Return (X, Y) of the center of cell containing provided text 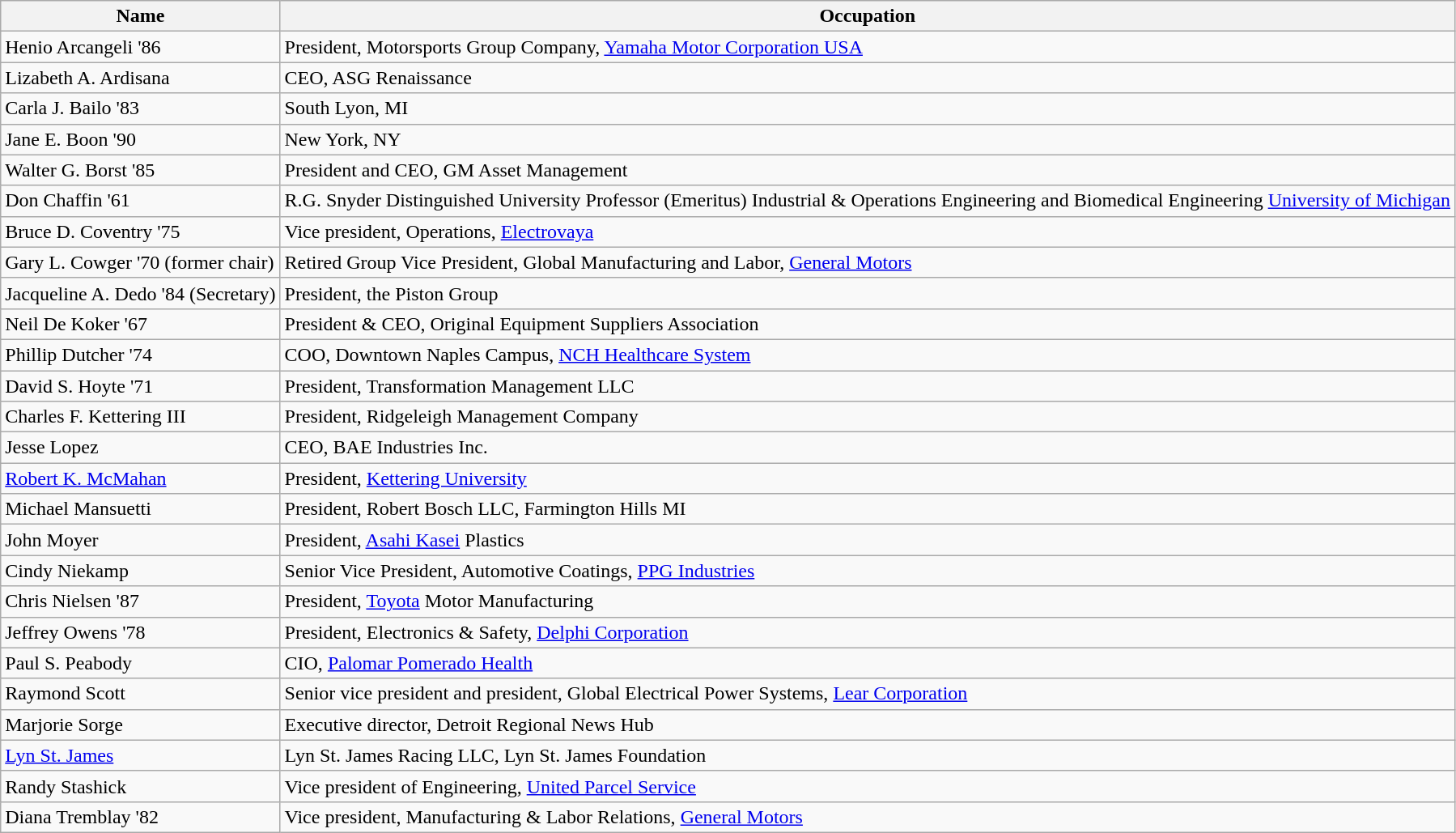
Henio Arcangeli '86 (141, 47)
Michael Mansuetti (141, 509)
Marjorie Sorge (141, 725)
Diana Tremblay '82 (141, 817)
Neil De Koker '67 (141, 324)
President, Motorsports Group Company, Yamaha Motor Corporation USA (868, 47)
Senior Vice President, Automotive Coatings, PPG Industries (868, 571)
Occupation (868, 16)
Senior vice president and president, Global Electrical Power Systems, Lear Corporation (868, 694)
President and CEO, GM Asset Management (868, 170)
President, Electronics & Safety, Delphi Corporation (868, 632)
President, Kettering University (868, 478)
Name (141, 16)
President, Ridgeleigh Management Company (868, 417)
Gary L. Cowger '70 (former chair) (141, 262)
Lizabeth A. Ardisana (141, 78)
COO, Downtown Naples Campus, NCH Healthcare System (868, 355)
Vice president, Operations, Electrovaya (868, 232)
Vice president, Manufacturing & Labor Relations, General Motors (868, 817)
Jesse Lopez (141, 448)
Robert K. McMahan (141, 478)
Chris Nielsen '87 (141, 601)
Paul S. Peabody (141, 663)
Jacqueline A. Dedo '84 (Secretary) (141, 293)
Cindy Niekamp (141, 571)
CIO, Palomar Pomerado Health (868, 663)
New York, NY (868, 139)
President, Asahi Kasei Plastics (868, 540)
President, Robert Bosch LLC, Farmington Hills MI (868, 509)
Carla J. Bailo '83 (141, 108)
Lyn St. James (141, 755)
David S. Hoyte '71 (141, 386)
South Lyon, MI (868, 108)
John Moyer (141, 540)
CEO, ASG Renaissance (868, 78)
Vice president of Engineering, United Parcel Service (868, 786)
President, Toyota Motor Manufacturing (868, 601)
Randy Stashick (141, 786)
CEO, BAE Industries Inc. (868, 448)
Don Chaffin '61 (141, 201)
Lyn St. James Racing LLC, Lyn St. James Foundation (868, 755)
Walter G. Borst '85 (141, 170)
Retired Group Vice President, Global Manufacturing and Labor, General Motors (868, 262)
President, the Piston Group (868, 293)
Jeffrey Owens '78 (141, 632)
Raymond Scott (141, 694)
President, Transformation Management LLC (868, 386)
Phillip Dutcher '74 (141, 355)
Executive director, Detroit Regional News Hub (868, 725)
Bruce D. Coventry '75 (141, 232)
R.G. Snyder Distinguished University Professor (Emeritus) Industrial & Operations Engineering and Biomedical Engineering University of Michigan (868, 201)
Charles F. Kettering III (141, 417)
President & CEO, Original Equipment Suppliers Association (868, 324)
Jane E. Boon '90 (141, 139)
